Return the (X, Y) coordinate for the center point of the cell that contains the specified text.  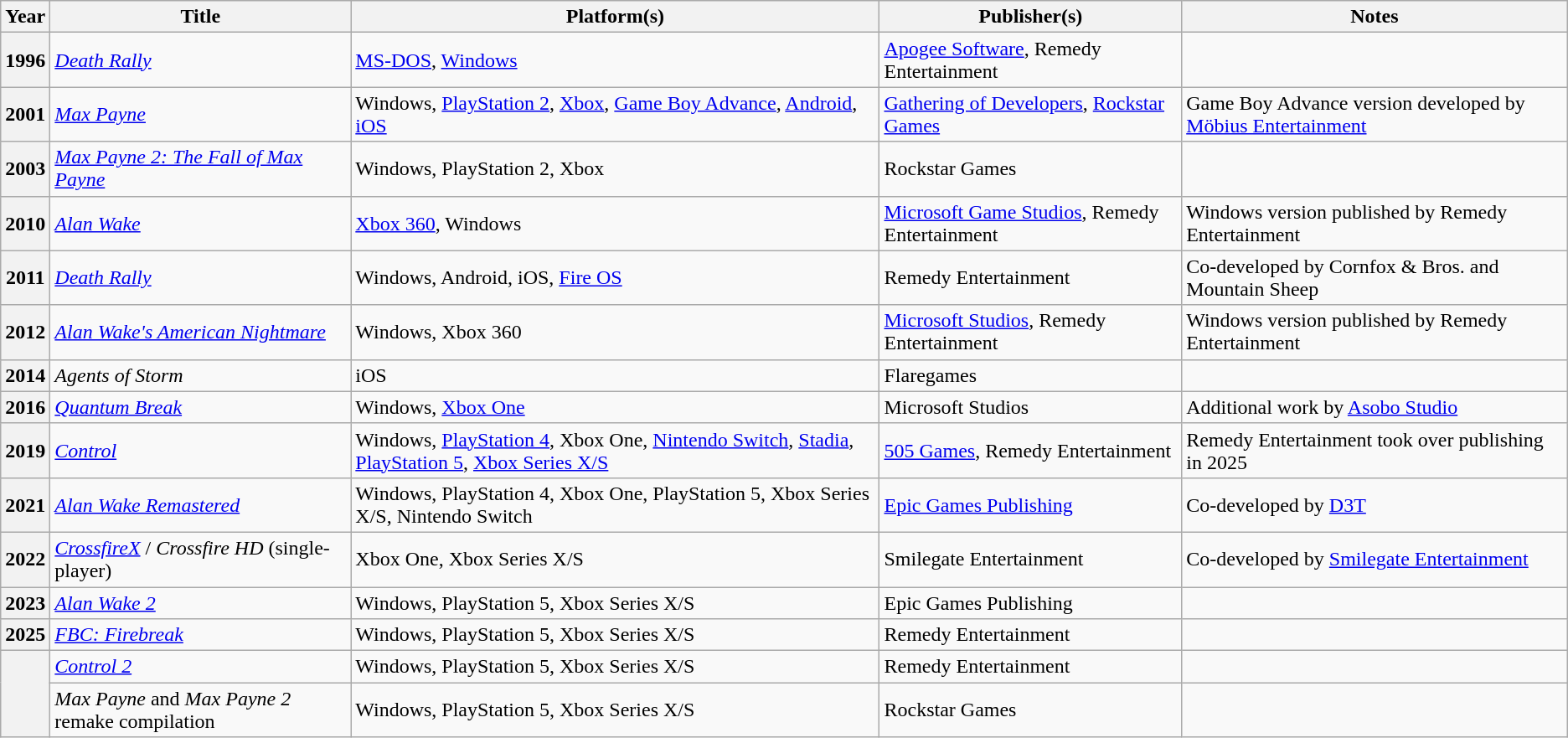
Alan Wake's American Nightmare (201, 332)
Remedy Entertainment took over publishing in 2025 (1375, 451)
Quantum Break (201, 407)
Windows, Android, iOS, Fire OS (615, 278)
MS-DOS, Windows (615, 60)
Windows, PlayStation 2, Xbox (615, 169)
1996 (25, 60)
Alan Wake Remastered (201, 504)
Microsoft Studios (1030, 407)
Apogee Software, Remedy Entertainment (1030, 60)
Co-developed by Cornfox & Bros. and Mountain Sheep (1375, 278)
Co-developed by D3T (1375, 504)
Microsoft Game Studios, Remedy Entertainment (1030, 223)
2023 (25, 602)
2001 (25, 114)
2011 (25, 278)
Windows, PlayStation 4, Xbox One, Nintendo Switch, Stadia, PlayStation 5, Xbox Series X/S (615, 451)
2019 (25, 451)
iOS (615, 375)
Agents of Storm (201, 375)
Max Payne (201, 114)
2014 (25, 375)
Year (25, 17)
Windows, Xbox 360 (615, 332)
Platform(s) (615, 17)
Max Payne 2: The Fall of Max Payne (201, 169)
2022 (25, 560)
Title (201, 17)
Smilegate Entertainment (1030, 560)
Additional work by Asobo Studio (1375, 407)
505 Games, Remedy Entertainment (1030, 451)
2021 (25, 504)
2025 (25, 635)
Publisher(s) (1030, 17)
Max Payne and Max Payne 2 remake compilation (201, 710)
2010 (25, 223)
Notes (1375, 17)
Alan Wake 2 (201, 602)
CrossfireX / Crossfire HD (single-player) (201, 560)
Flaregames (1030, 375)
Microsoft Studios, Remedy Entertainment (1030, 332)
Control (201, 451)
Gathering of Developers, Rockstar Games (1030, 114)
Xbox One, Xbox Series X/S (615, 560)
Windows, PlayStation 2, Xbox, Game Boy Advance, Android, iOS (615, 114)
Game Boy Advance version developed by Möbius Entertainment (1375, 114)
Windows, Xbox One (615, 407)
Alan Wake (201, 223)
Control 2 (201, 667)
Xbox 360, Windows (615, 223)
2016 (25, 407)
Co-developed by Smilegate Entertainment (1375, 560)
2003 (25, 169)
FBC: Firebreak (201, 635)
Windows, PlayStation 4, Xbox One, PlayStation 5, Xbox Series X/S, Nintendo Switch (615, 504)
2012 (25, 332)
